Identify which cell holds the provided text, then report its (X, Y) central coordinate. 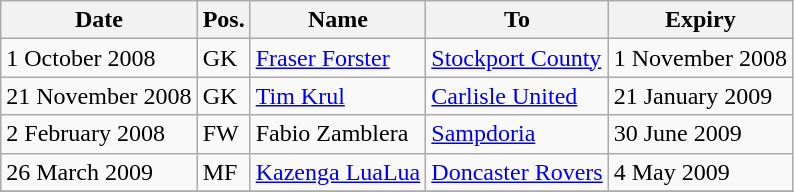
FW (224, 134)
Tim Krul (338, 96)
Name (338, 20)
Carlisle United (517, 96)
Fraser Forster (338, 58)
Fabio Zamblera (338, 134)
MF (224, 172)
Stockport County (517, 58)
Date (99, 20)
2 February 2008 (99, 134)
1 November 2008 (700, 58)
4 May 2009 (700, 172)
30 June 2009 (700, 134)
Pos. (224, 20)
1 October 2008 (99, 58)
Expiry (700, 20)
21 January 2009 (700, 96)
21 November 2008 (99, 96)
To (517, 20)
Kazenga LuaLua (338, 172)
Doncaster Rovers (517, 172)
Sampdoria (517, 134)
26 March 2009 (99, 172)
